Return the (X, Y) coordinate for the center point of the cell that contains the specified text.  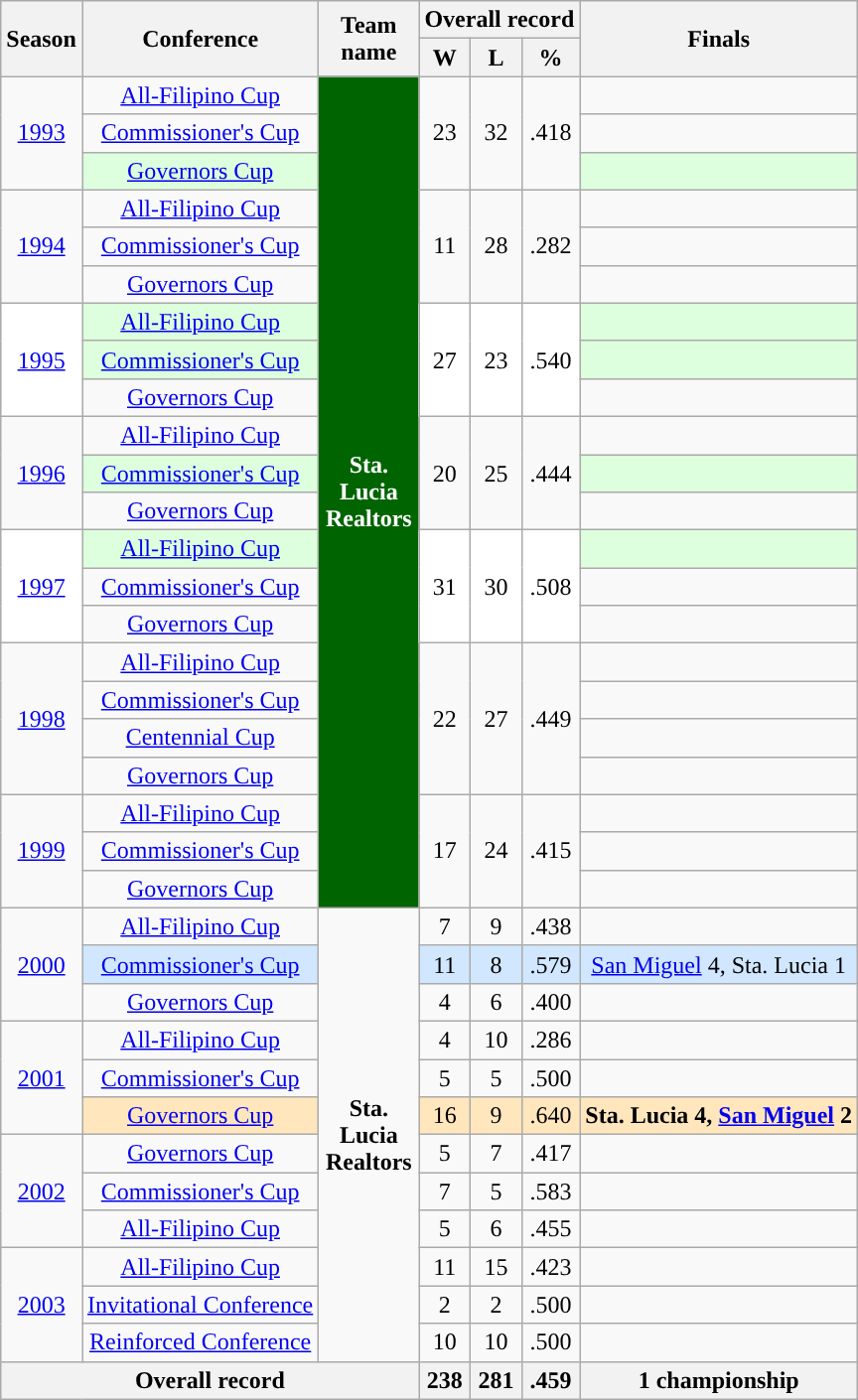
17 (445, 851)
2001 (42, 1077)
20 (445, 473)
8 (497, 964)
% (550, 58)
32 (497, 133)
Sta. Lucia 4, San Miguel 2 (719, 1116)
.579 (550, 964)
.444 (550, 473)
1993 (42, 133)
15 (497, 1267)
.415 (550, 851)
.455 (550, 1229)
.282 (550, 246)
.423 (550, 1267)
.400 (550, 1002)
Finals (719, 39)
Season (42, 39)
.583 (550, 1191)
.286 (550, 1040)
San Miguel 4, Sta. Lucia 1 (719, 964)
Conference (200, 39)
16 (445, 1116)
L (497, 58)
281 (497, 1380)
1 championship (719, 1380)
1997 (42, 587)
Centennial Cup (200, 738)
28 (497, 246)
.438 (550, 926)
238 (445, 1380)
1996 (42, 473)
2002 (42, 1191)
25 (497, 473)
.508 (550, 587)
2003 (42, 1305)
Team name (369, 39)
1995 (42, 359)
.418 (550, 133)
1998 (42, 719)
1999 (42, 851)
24 (497, 851)
31 (445, 587)
1994 (42, 246)
.449 (550, 719)
W (445, 58)
30 (497, 587)
.459 (550, 1380)
.640 (550, 1116)
Reinforced Conference (200, 1342)
.540 (550, 359)
.417 (550, 1154)
Invitational Conference (200, 1305)
22 (445, 719)
2000 (42, 964)
